Return [X, Y] of the center of cell containing provided text 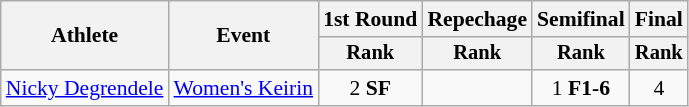
1 F1-6 [581, 88]
Athlete [85, 36]
2 SF [370, 88]
Semifinal [581, 19]
Nicky Degrendele [85, 88]
Repechage [477, 19]
1st Round [370, 19]
Final [659, 19]
4 [659, 88]
Event [244, 36]
Women's Keirin [244, 88]
